From the cell containing the given text, extract its center point as [X, Y] coordinate. 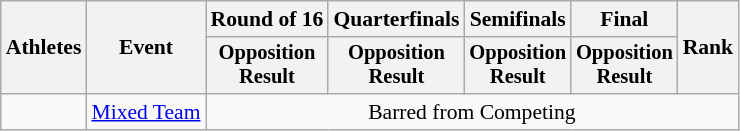
Athletes [44, 48]
Round of 16 [268, 19]
Barred from Competing [472, 112]
Rank [708, 48]
Semifinals [518, 19]
Final [624, 19]
Event [146, 48]
Mixed Team [146, 112]
Quarterfinals [396, 19]
